Detect which cell encompasses the target text, then output its [X, Y] center coordinate. 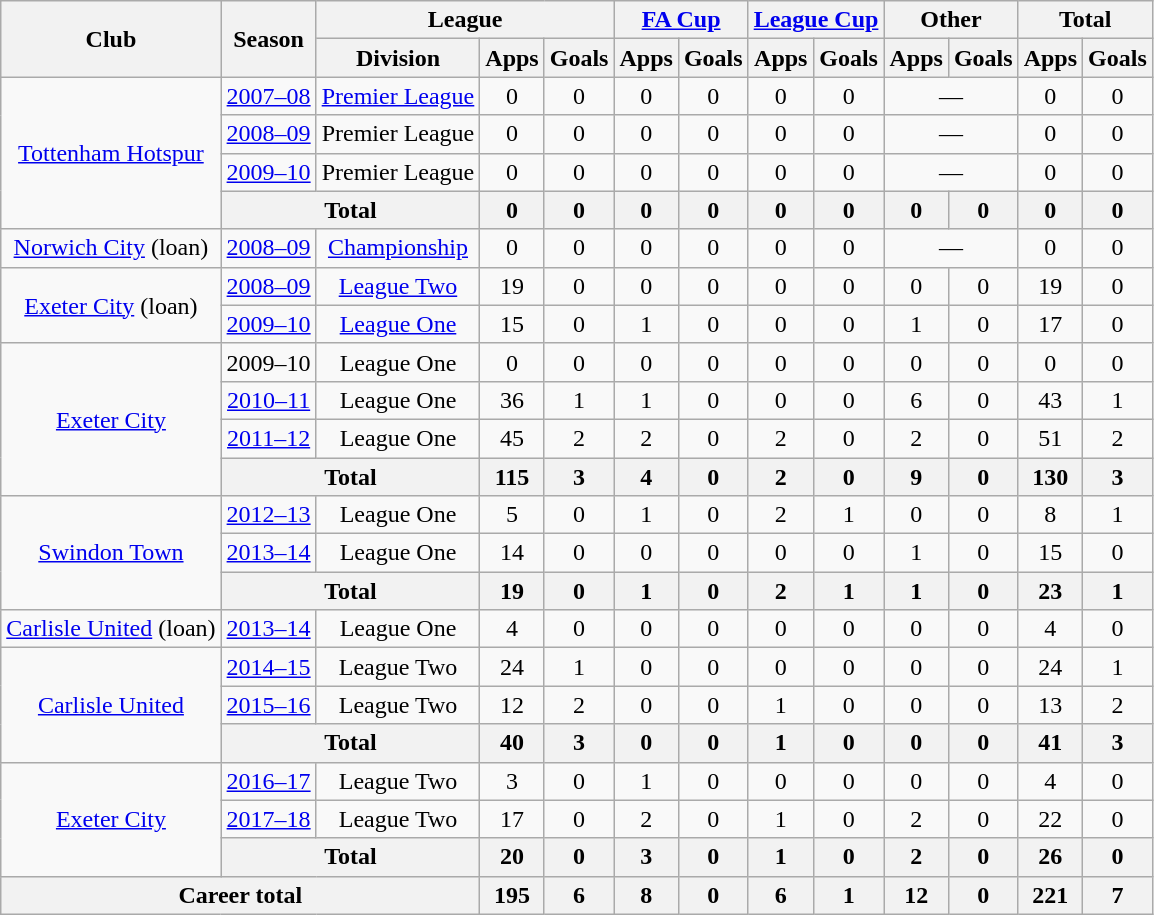
41 [1050, 743]
115 [512, 477]
195 [512, 895]
2011–12 [268, 438]
Season [268, 39]
23 [1050, 591]
2012–13 [268, 515]
22 [1050, 819]
43 [1050, 400]
Carlisle United [111, 705]
Swindon Town [111, 553]
221 [1050, 895]
2010–11 [268, 400]
Other [951, 20]
Tottenham Hotspur [111, 153]
2017–18 [268, 819]
2015–16 [268, 705]
Exeter City (loan) [111, 305]
26 [1050, 857]
40 [512, 743]
Club [111, 39]
45 [512, 438]
130 [1050, 477]
2014–15 [268, 667]
9 [916, 477]
36 [512, 400]
FA Cup [681, 20]
League Cup [816, 20]
20 [512, 857]
14 [512, 553]
League [465, 20]
Carlisle United (loan) [111, 629]
Career total [240, 895]
51 [1050, 438]
2016–17 [268, 781]
Championship [398, 248]
2007–08 [268, 96]
7 [1118, 895]
13 [1050, 705]
Division [398, 58]
5 [512, 515]
Norwich City (loan) [111, 248]
